Provide the [X, Y] coordinate of the cell's center where the given text is located.  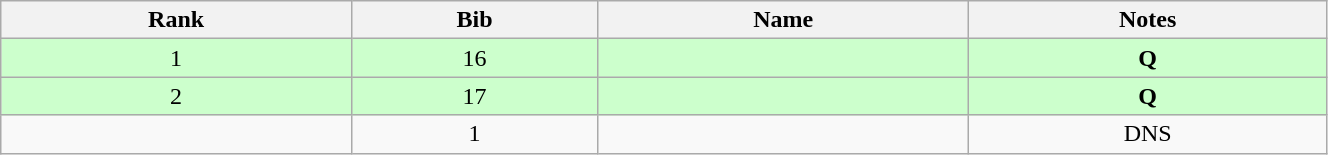
16 [474, 58]
Name [784, 20]
2 [176, 96]
17 [474, 96]
Bib [474, 20]
Notes [1148, 20]
Rank [176, 20]
DNS [1148, 134]
